Locate the cell with the specified text and output its (X, Y) center coordinate. 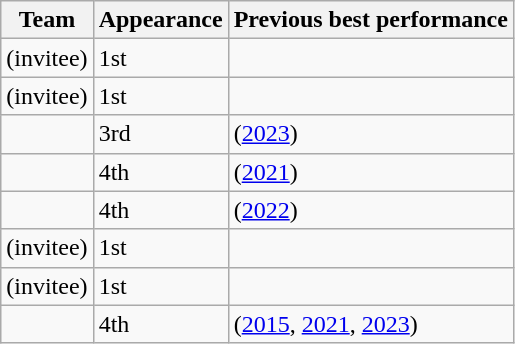
3rd (160, 134)
(2021) (370, 172)
(2015, 2021, 2023) (370, 324)
Team (47, 20)
Appearance (160, 20)
(2023) (370, 134)
(2022) (370, 210)
Previous best performance (370, 20)
